From the cell containing the given text, extract its center point as [X, Y] coordinate. 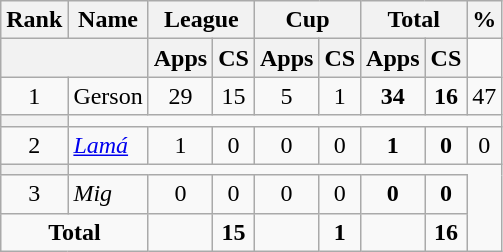
Name [108, 20]
Gerson [108, 96]
5 [286, 96]
29 [180, 96]
2 [34, 145]
Cup [307, 20]
Mig [108, 194]
Rank [34, 20]
% [484, 20]
League [201, 20]
Lamá [108, 145]
3 [34, 194]
34 [393, 96]
47 [484, 96]
